Determine the [X, Y] coordinate at the center of the cell enclosing the given text.  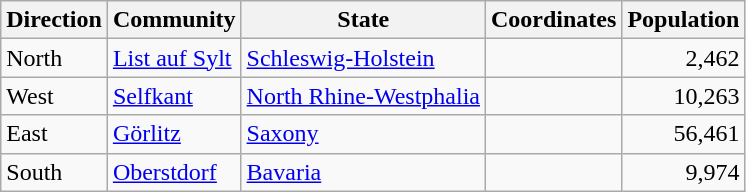
List auf Sylt [174, 58]
Saxony [363, 134]
Görlitz [174, 134]
North [54, 58]
South [54, 172]
Oberstdorf [174, 172]
West [54, 96]
State [363, 20]
10,263 [684, 96]
Direction [54, 20]
2,462 [684, 58]
56,461 [684, 134]
Community [174, 20]
Schleswig-Holstein [363, 58]
Bavaria [363, 172]
Selfkant [174, 96]
Population [684, 20]
East [54, 134]
9,974 [684, 172]
North Rhine-Westphalia [363, 96]
Coordinates [553, 20]
